Extract the (X, Y) coordinate from the center of the cell holding the provided text.  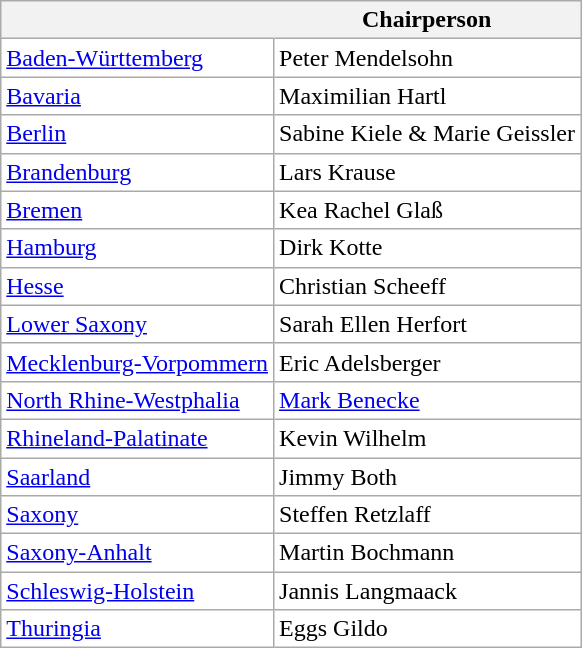
Thuringia (138, 629)
Eric Adelsberger (428, 362)
Kevin Wilhelm (428, 438)
Jimmy Both (428, 477)
Schleswig-Holstein (138, 591)
Rhineland-Palatinate (138, 438)
Hamburg (138, 248)
Berlin (138, 134)
Maximilian Hartl (428, 96)
Baden-Württemberg (138, 58)
Eggs Gildo (428, 629)
Bremen (138, 210)
North Rhine-Westphalia (138, 400)
Dirk Kotte (428, 248)
Mecklenburg-Vorpommern (138, 362)
Christian Scheeff (428, 286)
Saarland (138, 477)
Saxony (138, 515)
Martin Bochmann (428, 553)
Sabine Kiele & Marie Geissler (428, 134)
Hesse (138, 286)
Saxony-Anhalt (138, 553)
Lower Saxony (138, 324)
Kea Rachel Glaß (428, 210)
Sarah Ellen Herfort (428, 324)
Peter Mendelsohn (428, 58)
Chairperson (428, 20)
Lars Krause (428, 172)
Brandenburg (138, 172)
Jannis Langmaack (428, 591)
Bavaria (138, 96)
Steffen Retzlaff (428, 515)
Mark Benecke (428, 400)
